Return the [X, Y] coordinate for the center point of the cell that contains the specified text.  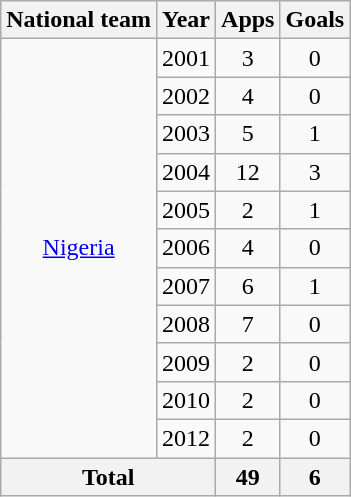
7 [248, 324]
2010 [186, 400]
2002 [186, 96]
National team [79, 20]
Apps [248, 20]
2005 [186, 210]
Nigeria [79, 248]
Total [108, 477]
2007 [186, 286]
2009 [186, 362]
2012 [186, 438]
2003 [186, 134]
Goals [315, 20]
12 [248, 172]
2008 [186, 324]
2006 [186, 248]
5 [248, 134]
2001 [186, 58]
Year [186, 20]
49 [248, 477]
2004 [186, 172]
